Determine the [X, Y] coordinate at the center of the cell enclosing the given text.  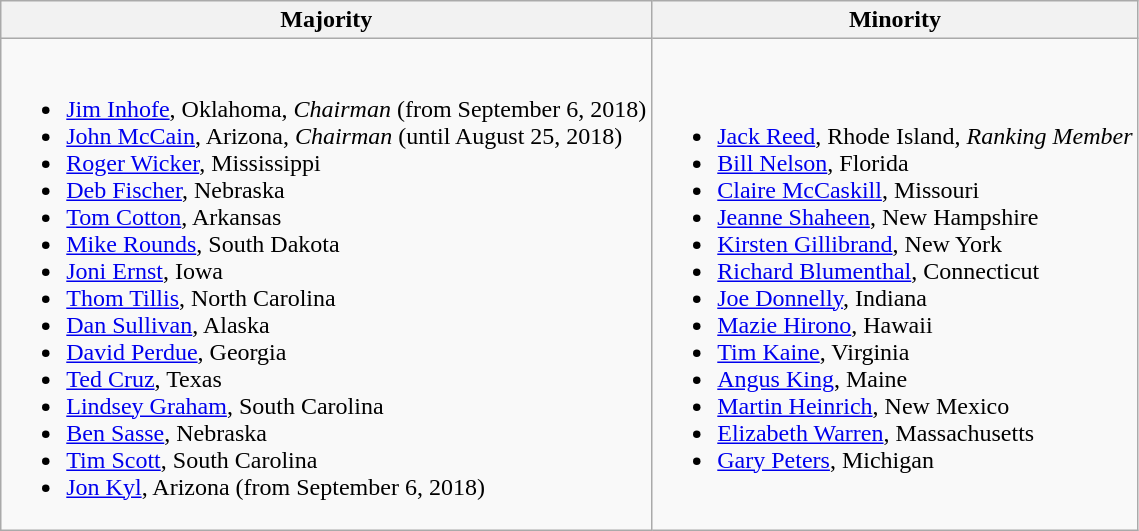
Minority [895, 20]
Majority [326, 20]
